Determine the [X, Y] coordinate at the center of the cell enclosing the given text.  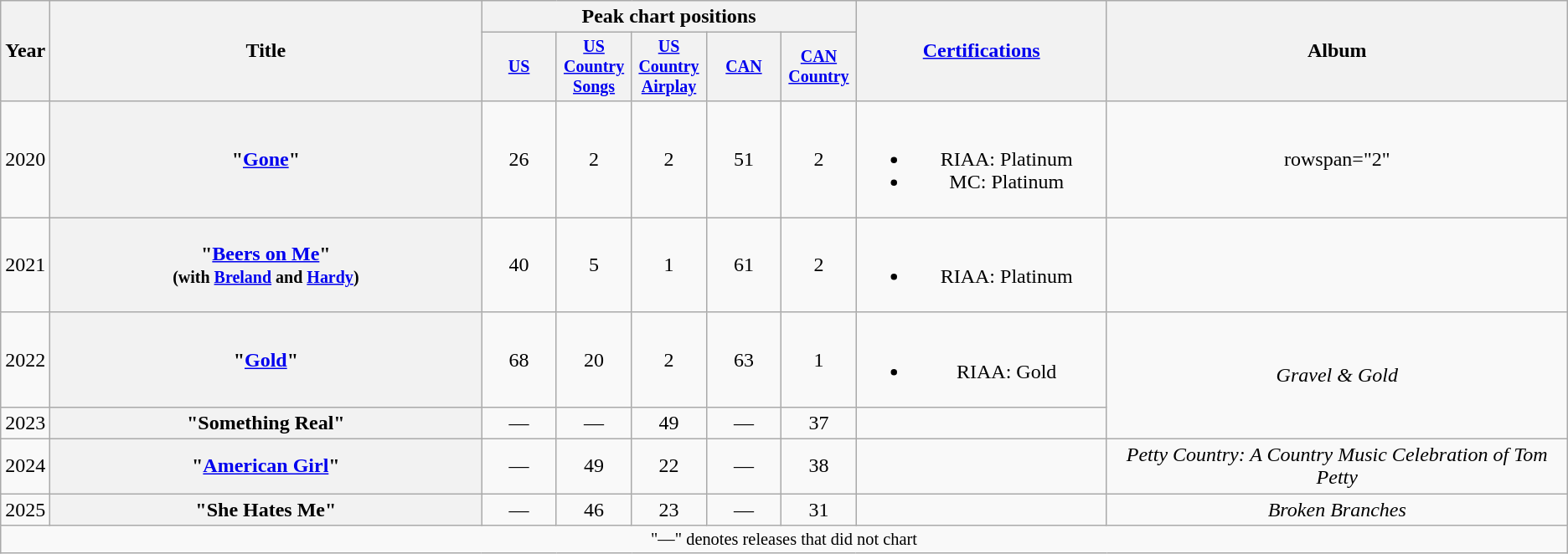
63 [744, 360]
Title [266, 51]
RIAA: Platinum [982, 264]
5 [593, 264]
Gravel & Gold [1337, 375]
Album [1337, 51]
Peak chart positions [668, 17]
61 [744, 264]
51 [744, 159]
46 [593, 510]
"Beers on Me" (with Breland and Hardy) [266, 264]
23 [668, 510]
20 [593, 360]
Year [25, 51]
38 [819, 467]
Petty Country: A Country Music Celebration of Tom Petty [1337, 467]
"—" denotes releases that did not chart [784, 540]
37 [819, 423]
2021 [25, 264]
2024 [25, 467]
Broken Branches [1337, 510]
US Country Songs [593, 67]
"American Girl" [266, 467]
2025 [25, 510]
"Something Real" [266, 423]
Certifications [982, 51]
RIAA: Gold [982, 360]
rowspan="2" [1337, 159]
2023 [25, 423]
"Gone" [266, 159]
26 [519, 159]
RIAA: PlatinumMC: Platinum [982, 159]
68 [519, 360]
CAN Country [819, 67]
CAN [744, 67]
22 [668, 467]
"She Hates Me" [266, 510]
2020 [25, 159]
"Gold" [266, 360]
US Country Airplay [668, 67]
2022 [25, 360]
US [519, 67]
40 [519, 264]
31 [819, 510]
